Find where the given text appears and provide that cell's center as (x, y) coordinate. 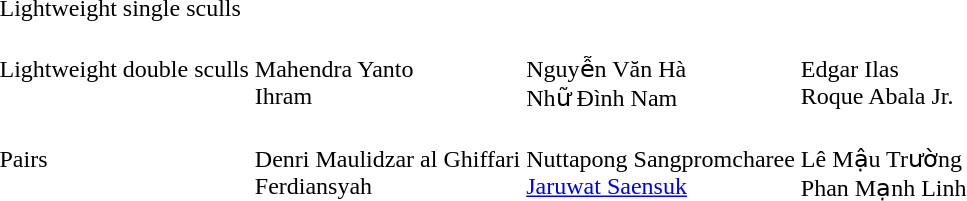
Mahendra YantoIhram (387, 70)
Nguyễn Văn HàNhữ Đình Nam (661, 70)
